Search for the cell housing the specified text and yield its (X, Y) center coordinate. 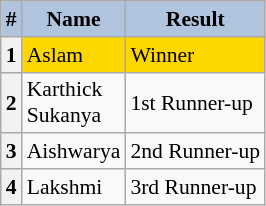
# (12, 19)
3rd Runner-up (195, 187)
2 (12, 102)
Lakshmi (74, 187)
1 (12, 55)
4 (12, 187)
3 (12, 152)
Result (195, 19)
2nd Runner-up (195, 152)
Aishwarya (74, 152)
Aslam (74, 55)
Name (74, 19)
1st Runner-up (195, 102)
Winner (195, 55)
KarthickSukanya (74, 102)
